Capture the cell that displays the provided text and extract its (x, y) central coordinate. 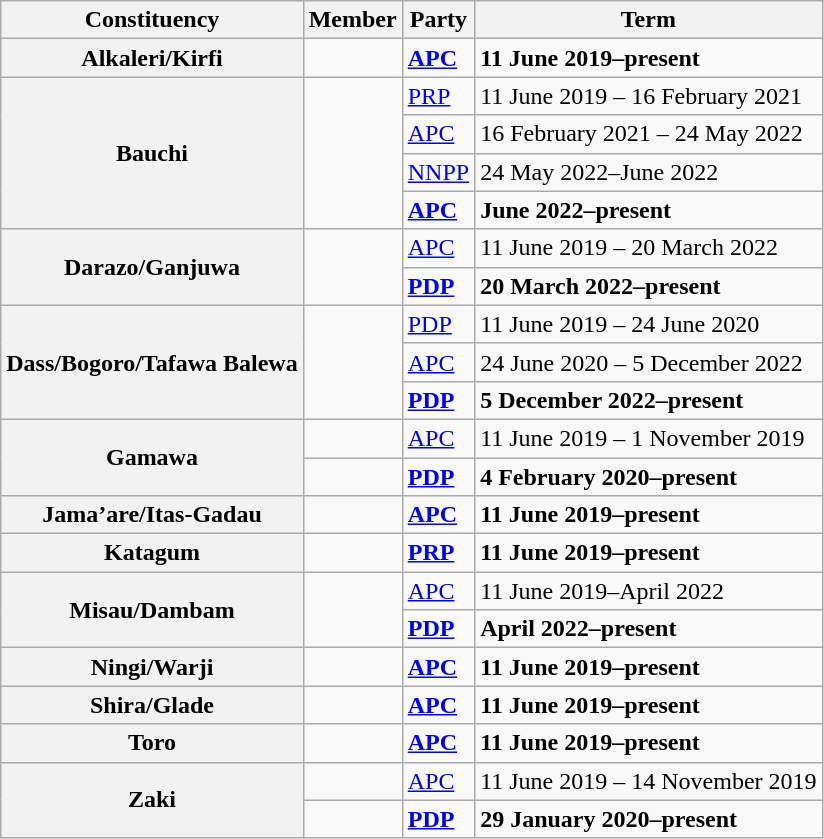
5 December 2022–present (648, 400)
20 March 2022–present (648, 286)
24 May 2022–June 2022 (648, 172)
Misau/Dambam (152, 610)
16 February 2021 – 24 May 2022 (648, 134)
Shira/Glade (152, 705)
Member (352, 20)
Katagum (152, 553)
11 June 2019 – 14 November 2019 (648, 781)
Jama’are/Itas-Gadau (152, 515)
4 February 2020–present (648, 477)
29 January 2020–present (648, 819)
11 June 2019 – 1 November 2019 (648, 438)
Bauchi (152, 153)
Zaki (152, 800)
Toro (152, 743)
Party (438, 20)
11 June 2019 – 24 June 2020 (648, 324)
11 June 2019 – 20 March 2022 (648, 248)
Constituency (152, 20)
June 2022–present (648, 210)
Term (648, 20)
NNPP (438, 172)
Darazo/Ganjuwa (152, 267)
April 2022–present (648, 629)
Gamawa (152, 457)
11 June 2019–April 2022 (648, 591)
Ningi/Warji (152, 667)
Dass/Bogoro/Tafawa Balewa (152, 362)
11 June 2019 – 16 February 2021 (648, 96)
Alkaleri/Kirfi (152, 58)
24 June 2020 – 5 December 2022 (648, 362)
